Extract the [X, Y] coordinate from the center of the cell holding the provided text.  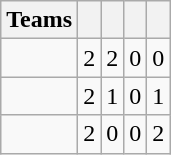
Teams [40, 20]
